Scan for the cell matching the given text and deliver its [x, y] coordinate at center. 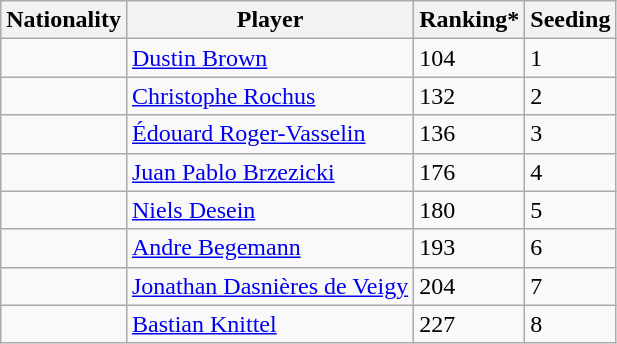
Juan Pablo Brzezicki [270, 172]
Édouard Roger-Vasselin [270, 134]
Niels Desein [270, 210]
4 [570, 172]
Dustin Brown [270, 58]
136 [470, 134]
1 [570, 58]
Seeding [570, 20]
227 [470, 324]
Player [270, 20]
176 [470, 172]
Ranking* [470, 20]
Bastian Knittel [270, 324]
5 [570, 210]
132 [470, 96]
204 [470, 286]
3 [570, 134]
7 [570, 286]
Nationality [64, 20]
Andre Begemann [270, 248]
Jonathan Dasnières de Veigy [270, 286]
104 [470, 58]
Christophe Rochus [270, 96]
2 [570, 96]
180 [470, 210]
193 [470, 248]
6 [570, 248]
8 [570, 324]
